Detect which cell encompasses the target text, then output its [x, y] center coordinate. 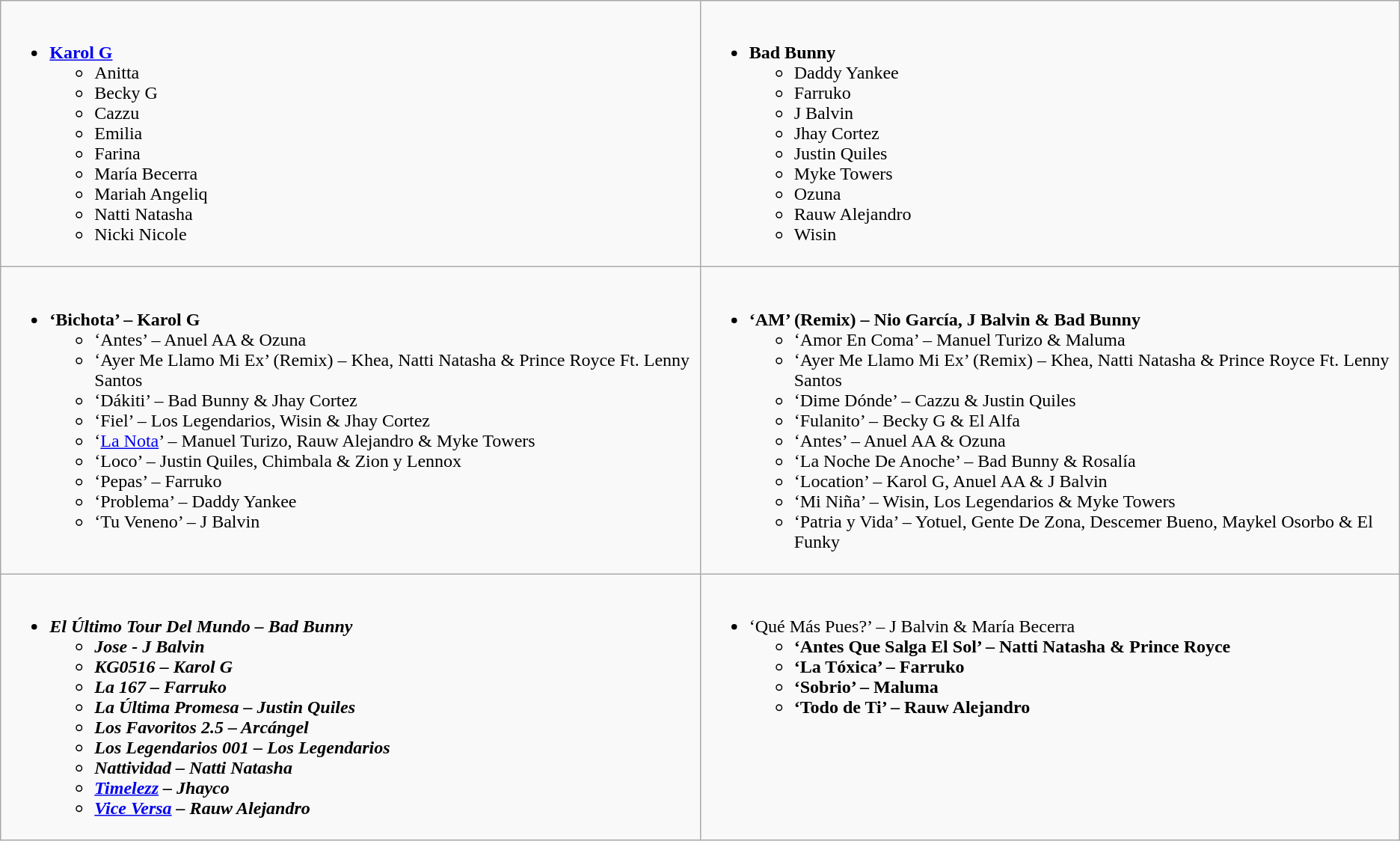
Bad BunnyDaddy YankeeFarrukoJ BalvinJhay CortezJustin QuilesMyke TowersOzunaRauw AlejandroWisin [1050, 134]
Karol GAnittaBecky GCazzuEmiliaFarinaMaría BecerraMariah AngeliqNatti NatashaNicki Nicole [350, 134]
